Return (X, Y) of the center of cell containing provided text 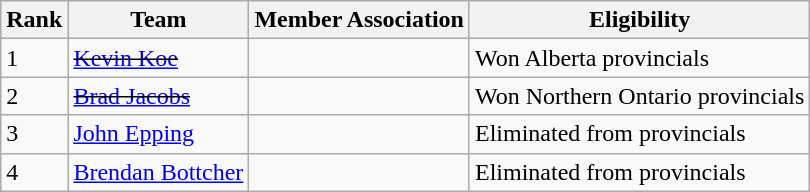
Brendan Bottcher (158, 172)
1 (34, 58)
Kevin Koe (158, 58)
Team (158, 20)
2 (34, 96)
Brad Jacobs (158, 96)
John Epping (158, 134)
Member Association (360, 20)
3 (34, 134)
Won Alberta provincials (639, 58)
Eligibility (639, 20)
Won Northern Ontario provincials (639, 96)
Rank (34, 20)
4 (34, 172)
